For the text-containing cell, return its midpoint in (x, y) coordinate format. 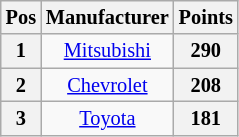
1 (21, 51)
3 (21, 118)
208 (206, 85)
Manufacturer (108, 17)
2 (21, 85)
Chevrolet (108, 85)
Mitsubishi (108, 51)
290 (206, 51)
Points (206, 17)
181 (206, 118)
Pos (21, 17)
Toyota (108, 118)
